Output the (x, y) coordinate of the center of the cell containing the given text.  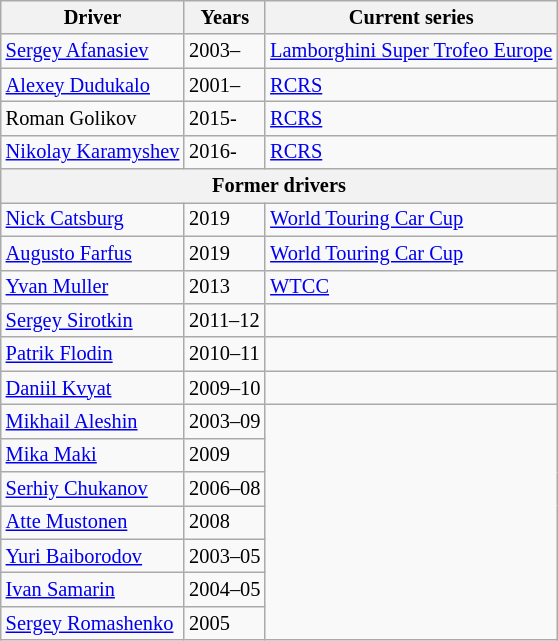
2005 (224, 623)
Nikolay Karamyshev (93, 152)
2003–09 (224, 421)
Ivan Samarin (93, 589)
2001– (224, 85)
Alexey Dudukalo (93, 85)
WTCC (411, 287)
Lamborghini Super Trofeo Europe (411, 51)
Augusto Farfus (93, 253)
2003– (224, 51)
Atte Mustonen (93, 522)
Mika Maki (93, 455)
2009–10 (224, 388)
Sergey Romashenko (93, 623)
Sergey Sirotkin (93, 320)
2011–12 (224, 320)
Yvan Muller (93, 287)
Daniil Kvyat (93, 388)
Mikhail Aleshin (93, 421)
2010–11 (224, 354)
Years (224, 17)
2016- (224, 152)
2003–05 (224, 556)
Roman Golikov (93, 118)
2013 (224, 287)
Former drivers (279, 186)
Yuri Baiborodov (93, 556)
Serhiy Chukanov (93, 489)
Patrik Flodin (93, 354)
Nick Catsburg (93, 219)
Driver (93, 17)
Sergey Afanasiev (93, 51)
Current series (411, 17)
2009 (224, 455)
2008 (224, 522)
2006–08 (224, 489)
2004–05 (224, 589)
2015- (224, 118)
